Extract the (x, y) coordinate from the center of the cell holding the provided text.  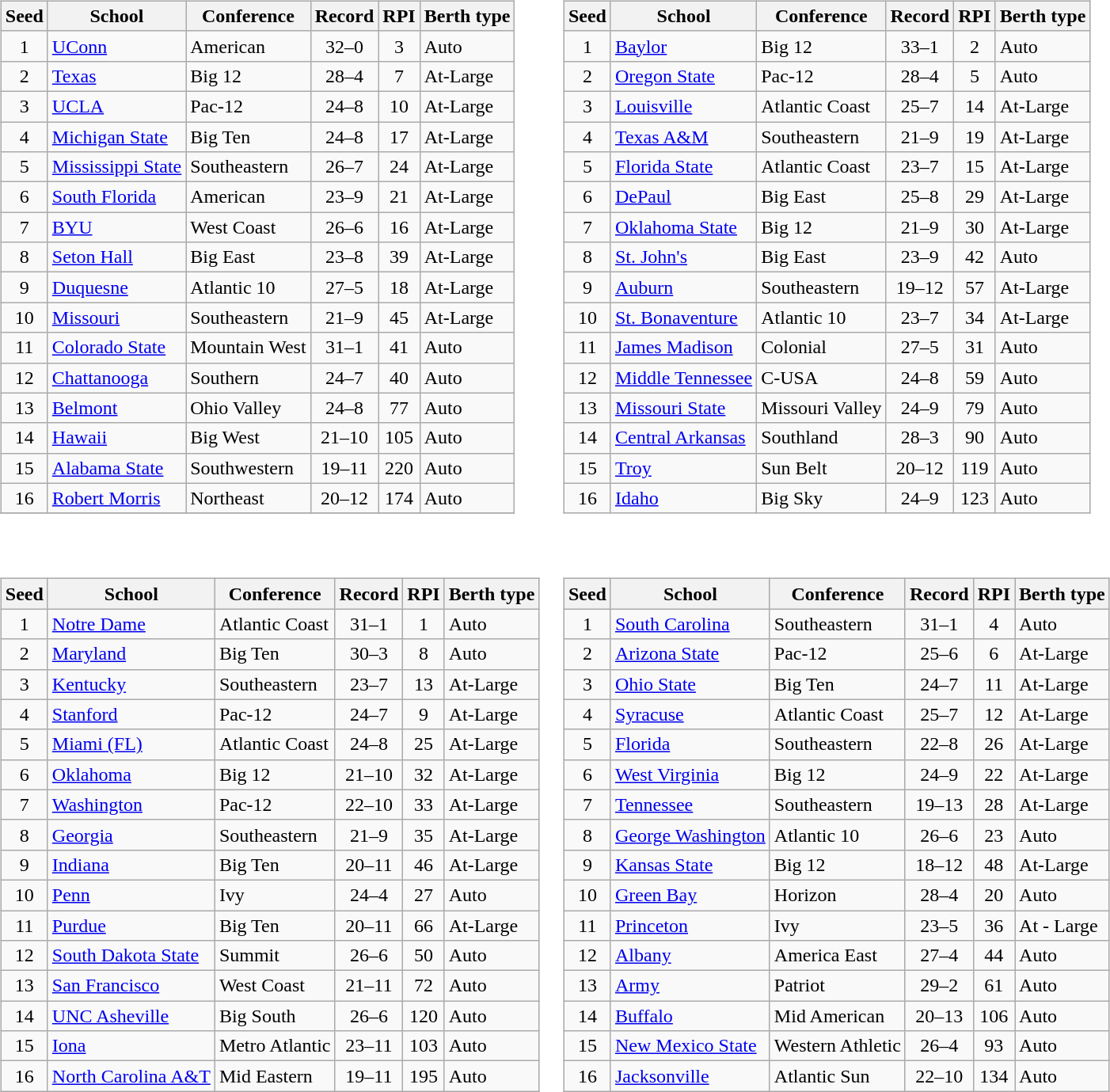
Missouri Valley (822, 408)
Southland (822, 438)
24–4 (369, 895)
Maryland (131, 654)
42 (975, 257)
93 (994, 1046)
Ohio State (690, 684)
San Francisco (131, 986)
77 (399, 408)
Purdue (131, 926)
Washington (131, 805)
220 (399, 468)
Central Arkansas (683, 438)
30 (975, 227)
50 (424, 956)
Indiana (131, 865)
44 (994, 956)
24 (399, 167)
30–3 (369, 654)
61 (994, 986)
North Carolina A&T (131, 1076)
72 (424, 986)
19–12 (920, 287)
At - Large (1062, 926)
103 (424, 1046)
Metro Atlantic (275, 1046)
West Virginia (690, 774)
28–3 (920, 438)
17 (399, 137)
Alabama State (116, 468)
UConn (116, 46)
22 (994, 774)
22–8 (939, 744)
21–11 (369, 986)
Western Athletic (838, 1046)
Middle Tennessee (683, 378)
46 (424, 865)
66 (424, 926)
Missouri State (683, 408)
28 (994, 805)
59 (975, 378)
Southern (249, 378)
Albany (690, 956)
27–4 (939, 956)
26 (994, 744)
UNC Asheville (131, 1016)
23–11 (369, 1046)
Penn (131, 895)
27 (424, 895)
George Washington (690, 835)
Miami (FL) (131, 744)
BYU (116, 227)
105 (399, 438)
Seton Hall (116, 257)
174 (399, 498)
Horizon (838, 895)
Arizona State (690, 654)
Oklahoma (131, 774)
South Dakota State (131, 956)
Hawaii (116, 438)
Baylor (683, 46)
America East (838, 956)
St. John's (683, 257)
31 (975, 348)
25–6 (939, 654)
45 (399, 318)
Colorado State (116, 348)
DePaul (683, 197)
Chattanooga (116, 378)
Buffalo (690, 1016)
48 (994, 865)
195 (424, 1076)
South Carolina (690, 624)
Oklahoma State (683, 227)
23–5 (939, 926)
James Madison (683, 348)
Missouri (116, 318)
Duquesne (116, 287)
Tennessee (690, 805)
South Florida (116, 197)
32–0 (344, 46)
123 (975, 498)
Summit (275, 956)
Mid Eastern (275, 1076)
Kansas State (690, 865)
23 (994, 835)
Big Sky (822, 498)
26–7 (344, 167)
Florida (690, 744)
Southwestern (249, 468)
35 (424, 835)
29–2 (939, 986)
St. Bonaventure (683, 318)
20–13 (939, 1016)
29 (975, 197)
Mid American (838, 1016)
21 (399, 197)
Texas (116, 76)
41 (399, 348)
26–4 (939, 1046)
Sun Belt (822, 468)
120 (424, 1016)
25–8 (920, 197)
90 (975, 438)
34 (975, 318)
106 (994, 1016)
134 (994, 1076)
23–8 (344, 257)
Belmont (116, 408)
57 (975, 287)
Iona (131, 1046)
Louisville (683, 106)
36 (994, 926)
33 (424, 805)
Jacksonville (690, 1076)
C-USA (822, 378)
33–1 (920, 46)
Georgia (131, 835)
25 (424, 744)
Northeast (249, 498)
119 (975, 468)
39 (399, 257)
Colonial (822, 348)
Patriot (838, 986)
Army (690, 986)
UCLA (116, 106)
Oregon State (683, 76)
32 (424, 774)
Florida State (683, 167)
Syracuse (690, 714)
19 (975, 137)
Michigan State (116, 137)
Mountain West (249, 348)
Robert Morris (116, 498)
Texas A&M (683, 137)
Mississippi State (116, 167)
Notre Dame (131, 624)
Ohio Valley (249, 408)
Stanford (131, 714)
Idaho (683, 498)
Big West (249, 438)
79 (975, 408)
19–13 (939, 805)
Troy (683, 468)
Kentucky (131, 684)
20 (994, 895)
18–12 (939, 865)
Auburn (683, 287)
Big South (275, 1016)
Atlantic Sun (838, 1076)
Green Bay (690, 895)
18 (399, 287)
40 (399, 378)
Princeton (690, 926)
New Mexico State (690, 1046)
